Capture the cell that displays the provided text and extract its [X, Y] central coordinate. 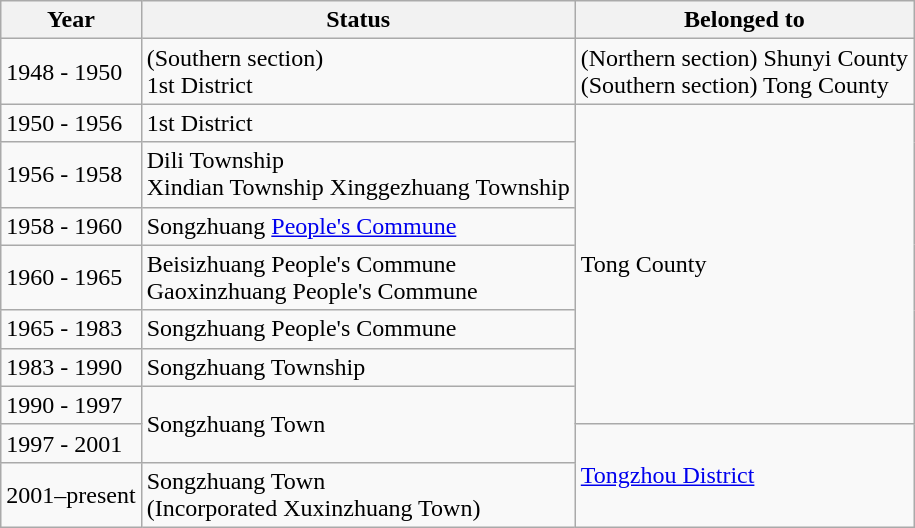
1960 - 1965 [71, 278]
1958 - 1960 [71, 226]
(Northern section) Shunyi County(Southern section) Tong County [744, 72]
1956 - 1958 [71, 174]
1st District [358, 123]
Dili TownshipXindian Township Xinggezhuang Township [358, 174]
Tong County [744, 264]
Tongzhou District [744, 476]
1983 - 1990 [71, 367]
1965 - 1983 [71, 329]
Songzhuang Township [358, 367]
Belonged to [744, 20]
2001–present [71, 494]
1997 - 2001 [71, 443]
(Southern section)1st District [358, 72]
Year [71, 20]
Songzhuang Town(Incorporated Xuxinzhuang Town) [358, 494]
1990 - 1997 [71, 405]
1950 - 1956 [71, 123]
Songzhuang Town [358, 424]
Status [358, 20]
Beisizhuang People's CommuneGaoxinzhuang People's Commune [358, 278]
1948 - 1950 [71, 72]
